Capture the cell that displays the provided text and extract its [X, Y] central coordinate. 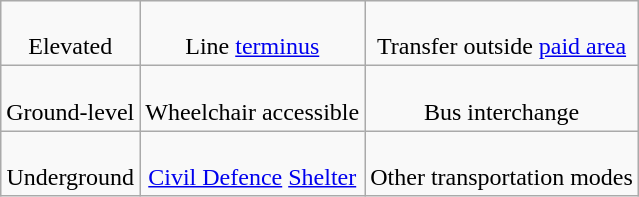
Line terminus [252, 34]
Wheelchair accessible [252, 98]
Underground [70, 164]
Elevated [70, 34]
Other transportation modes [502, 164]
Ground-level [70, 98]
Transfer outside paid area [502, 34]
Civil Defence Shelter [252, 164]
Bus interchange [502, 98]
